Extract the [x, y] coordinate from the center of the cell holding the provided text.  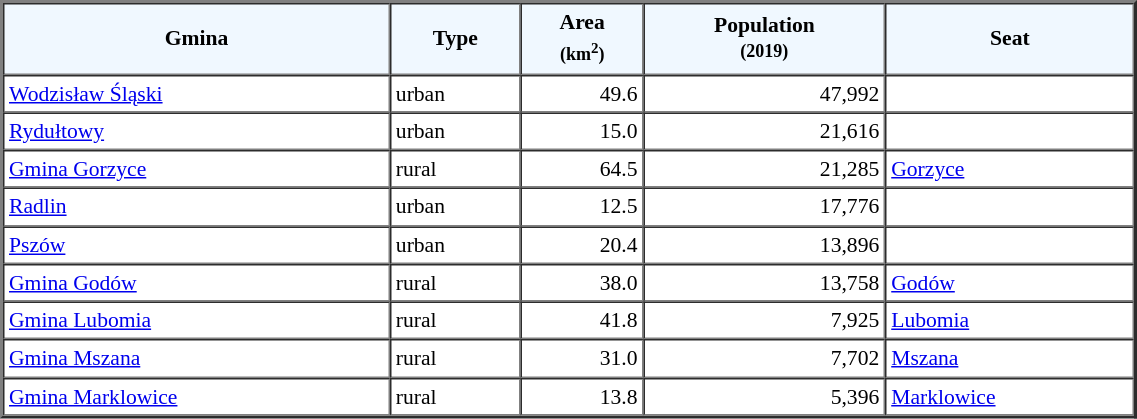
Gmina Godów [196, 283]
Type [456, 38]
Gmina Lubomia [196, 321]
Godów [1010, 283]
Rydułtowy [196, 131]
13.8 [582, 396]
12.5 [582, 207]
7,702 [764, 359]
Wodzisław Śląski [196, 93]
17,776 [764, 207]
21,285 [764, 169]
Gmina Gorzyce [196, 169]
47,992 [764, 93]
Pszów [196, 245]
31.0 [582, 359]
15.0 [582, 131]
Population(2019) [764, 38]
Gmina Marklowice [196, 396]
13,896 [764, 245]
20.4 [582, 245]
Radlin [196, 207]
7,925 [764, 321]
Gmina Mszana [196, 359]
64.5 [582, 169]
41.8 [582, 321]
13,758 [764, 283]
Gmina [196, 38]
5,396 [764, 396]
Gorzyce [1010, 169]
Mszana [1010, 359]
21,616 [764, 131]
Marklowice [1010, 396]
49.6 [582, 93]
Seat [1010, 38]
Lubomia [1010, 321]
38.0 [582, 283]
Area(km2) [582, 38]
